Find where the given text appears and provide that cell's center as (X, Y) coordinate. 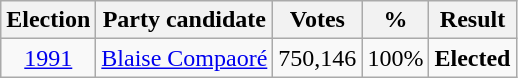
% (396, 20)
Votes (318, 20)
Result (472, 20)
Party candidate (184, 20)
Election (48, 20)
Blaise Compaoré (184, 58)
100% (396, 58)
Elected (472, 58)
1991 (48, 58)
750,146 (318, 58)
